Return the [X, Y] coordinate for the center point of the cell that contains the specified text.  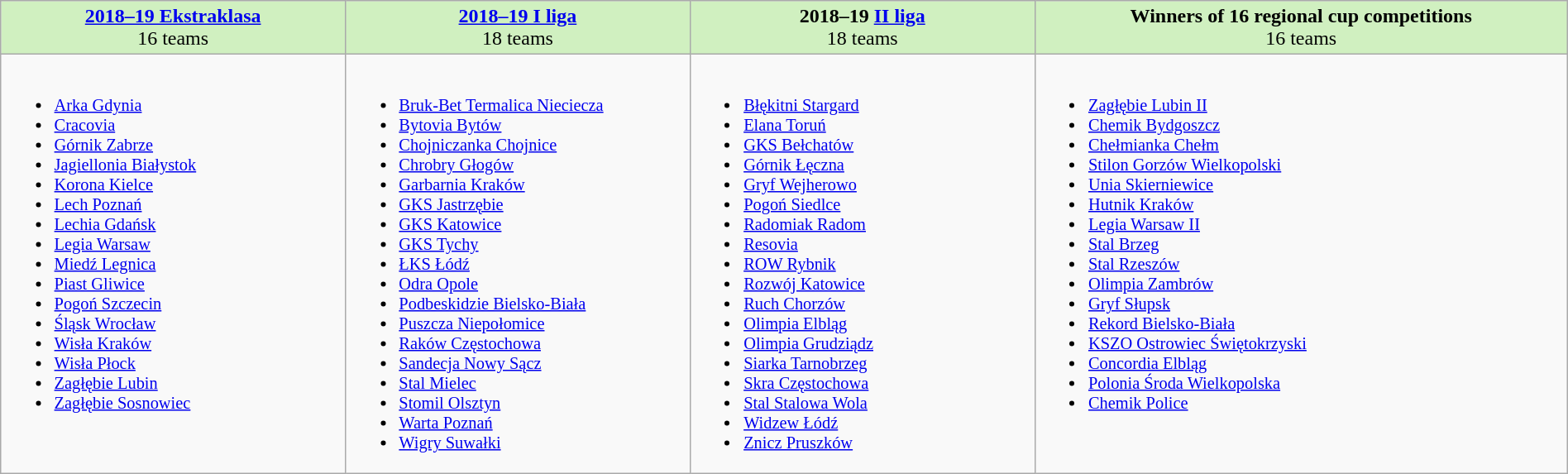
Winners of 16 regional cup competitions16 teams [1301, 28]
2018–19 I liga18 teams [518, 28]
2018–19 Ekstraklasa16 teams [174, 28]
2018–19 II liga18 teams [862, 28]
